Capture the cell that displays the provided text and extract its [x, y] central coordinate. 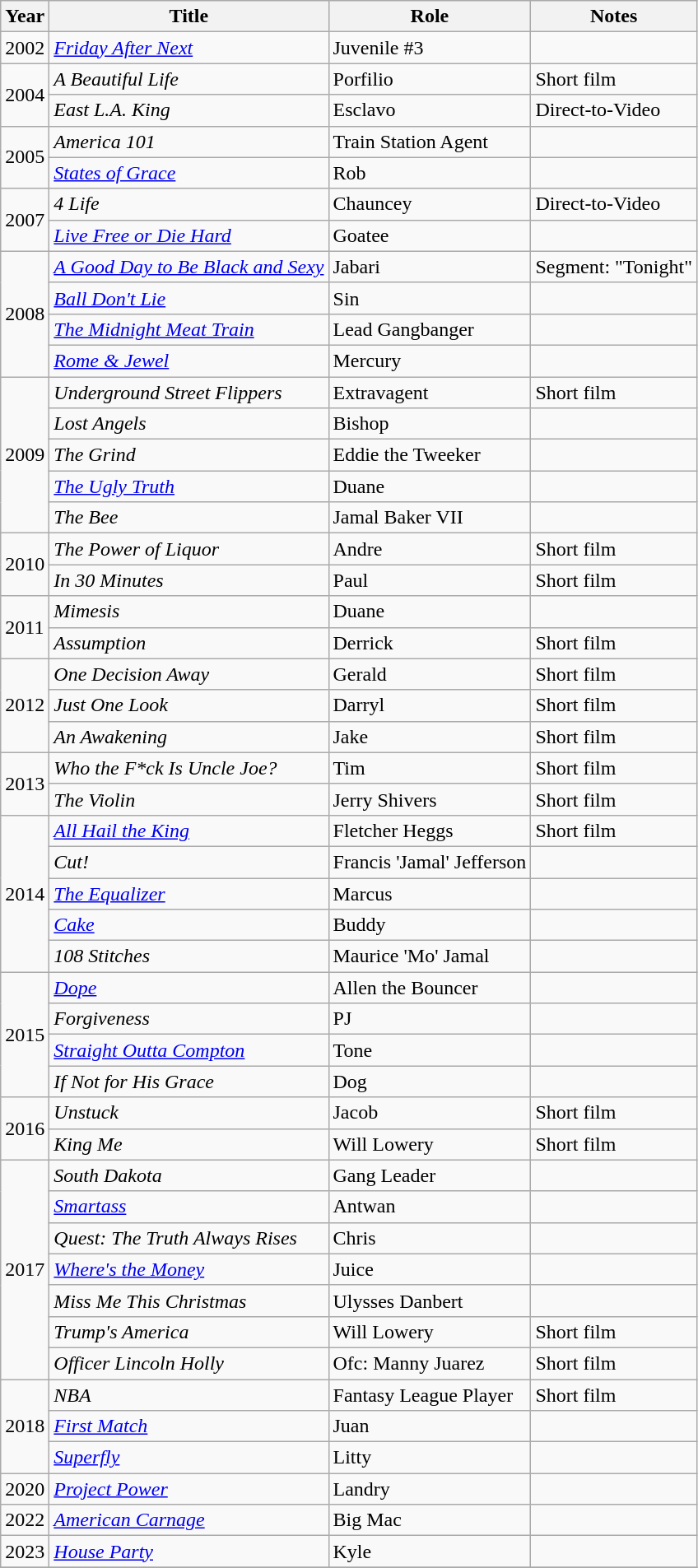
America 101 [189, 142]
American Carnage [189, 1520]
Unstuck [189, 1113]
2016 [25, 1128]
Maurice 'Mo' Jamal [430, 956]
Antwan [430, 1207]
108 Stitches [189, 956]
First Match [189, 1426]
2005 [25, 157]
Forgiveness [189, 1019]
House Party [189, 1552]
Esclavo [430, 110]
2010 [25, 565]
Miss Me This Christmas [189, 1300]
Ulysses Danbert [430, 1300]
Francis 'Jamal' Jefferson [430, 862]
The Equalizer [189, 893]
Just One Look [189, 705]
Dog [430, 1082]
2018 [25, 1426]
Ofc: Manny Juarez [430, 1363]
Marcus [430, 893]
Role [430, 16]
Rome & Jewel [189, 361]
Mercury [430, 361]
Mimesis [189, 612]
Tone [430, 1050]
2020 [25, 1489]
2022 [25, 1520]
2011 [25, 627]
Juan [430, 1426]
Project Power [189, 1489]
2009 [25, 455]
Goatee [430, 235]
East L.A. King [189, 110]
Jamal Baker VII [430, 518]
Juice [430, 1269]
Chauncey [430, 204]
2015 [25, 1035]
Underground Street Flippers [189, 393]
Quest: The Truth Always Rises [189, 1238]
Allen the Bouncer [430, 988]
The Power of Liquor [189, 549]
Trump's America [189, 1332]
Gerald [430, 674]
The Grind [189, 455]
4 Life [189, 204]
Jake [430, 737]
Darryl [430, 705]
2002 [25, 48]
Segment: "Tonight" [614, 267]
2023 [25, 1552]
Sin [430, 298]
The Ugly Truth [189, 486]
Where's the Money [189, 1269]
Juvenile #3 [430, 48]
South Dakota [189, 1175]
Paul [430, 580]
Ball Don't Lie [189, 298]
NBA [189, 1395]
An Awakening [189, 737]
The Bee [189, 518]
Chris [430, 1238]
Andre [430, 549]
Litty [430, 1458]
Buddy [430, 925]
Cake [189, 925]
Superfly [189, 1458]
One Decision Away [189, 674]
King Me [189, 1144]
A Beautiful Life [189, 79]
Year [25, 16]
Tim [430, 768]
Dope [189, 988]
Rob [430, 173]
The Midnight Meat Train [189, 329]
If Not for His Grace [189, 1082]
Straight Outta Compton [189, 1050]
The Violin [189, 799]
Landry [430, 1489]
Who the F*ck Is Uncle Joe? [189, 768]
Gang Leader [430, 1175]
Officer Lincoln Holly [189, 1363]
2004 [25, 95]
2008 [25, 314]
Train Station Agent [430, 142]
2013 [25, 784]
States of Grace [189, 173]
Assumption [189, 643]
Jerry Shivers [430, 799]
Extravagent [430, 393]
Live Free or Die Hard [189, 235]
Eddie the Tweeker [430, 455]
2007 [25, 220]
2012 [25, 705]
Bishop [430, 424]
Lead Gangbanger [430, 329]
Fantasy League Player [430, 1395]
2014 [25, 893]
Kyle [430, 1552]
Smartass [189, 1207]
A Good Day to Be Black and Sexy [189, 267]
Cut! [189, 862]
Friday After Next [189, 48]
All Hail the King [189, 831]
2017 [25, 1269]
Jabari [430, 267]
In 30 Minutes [189, 580]
Porfilio [430, 79]
Notes [614, 16]
Fletcher Heggs [430, 831]
Big Mac [430, 1520]
PJ [430, 1019]
Title [189, 16]
Jacob [430, 1113]
Derrick [430, 643]
Lost Angels [189, 424]
